Return (x, y) of the center of cell containing provided text 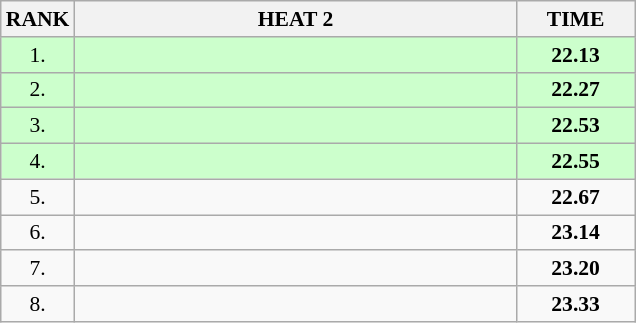
TIME (576, 19)
5. (38, 197)
7. (38, 269)
8. (38, 304)
23.33 (576, 304)
23.14 (576, 233)
22.67 (576, 197)
6. (38, 233)
3. (38, 126)
22.53 (576, 126)
22.55 (576, 162)
2. (38, 90)
22.13 (576, 55)
1. (38, 55)
22.27 (576, 90)
23.20 (576, 269)
HEAT 2 (295, 19)
RANK (38, 19)
4. (38, 162)
